Identify which cell holds the provided text, then report its [x, y] central coordinate. 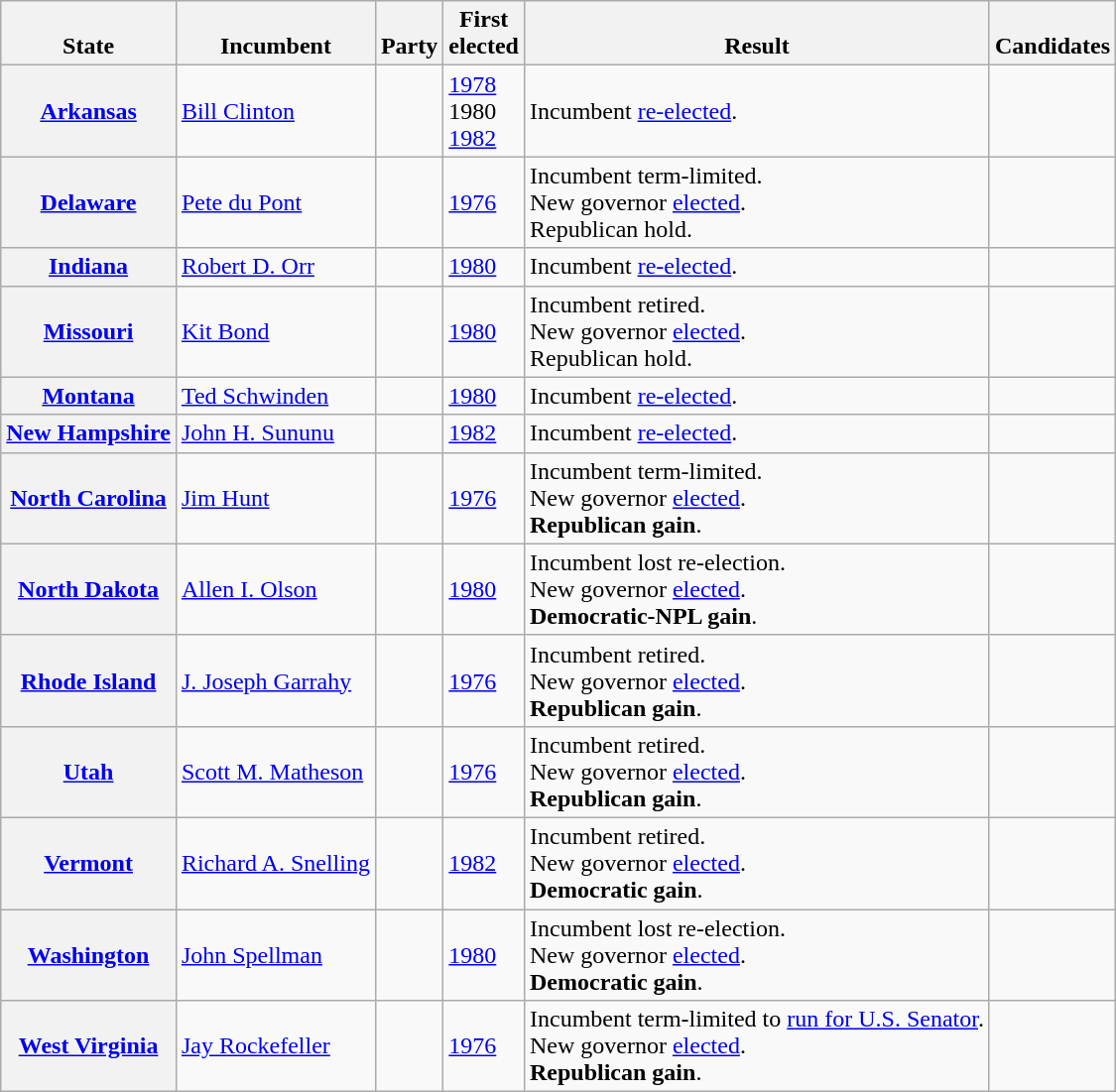
Vermont [89, 863]
Richard A. Snelling [276, 863]
19781980 1982 [484, 111]
Bill Clinton [276, 111]
Allen I. Olson [276, 589]
J. Joseph Garrahy [276, 680]
Pete du Pont [276, 202]
Missouri [89, 331]
Incumbent term-limited. New governor elected. Republican hold. [756, 202]
New Hampshire [89, 433]
Incumbent term-limited. New governor elected. Republican gain. [756, 498]
Scott M. Matheson [276, 772]
Result [756, 34]
Jay Rockefeller [276, 1046]
Jim Hunt [276, 498]
Rhode Island [89, 680]
Indiana [89, 267]
West Virginia [89, 1046]
Incumbent lost re-election. New governor elected. Democratic gain. [756, 954]
John Spellman [276, 954]
State [89, 34]
Robert D. Orr [276, 267]
Party [409, 34]
Incumbent [276, 34]
Candidates [1052, 34]
Arkansas [89, 111]
Incumbent retired. New governor elected. Democratic gain. [756, 863]
Kit Bond [276, 331]
Ted Schwinden [276, 396]
Montana [89, 396]
Firstelected [484, 34]
Incumbent term-limited to run for U.S. Senator. New governor elected. Republican gain. [756, 1046]
John H. Sununu [276, 433]
Delaware [89, 202]
Incumbent retired. New governor elected. Republican hold. [756, 331]
Incumbent lost re-election. New governor elected. Democratic-NPL gain. [756, 589]
North Carolina [89, 498]
North Dakota [89, 589]
Washington [89, 954]
Utah [89, 772]
